For the text-containing cell, return its midpoint in [X, Y] coordinate format. 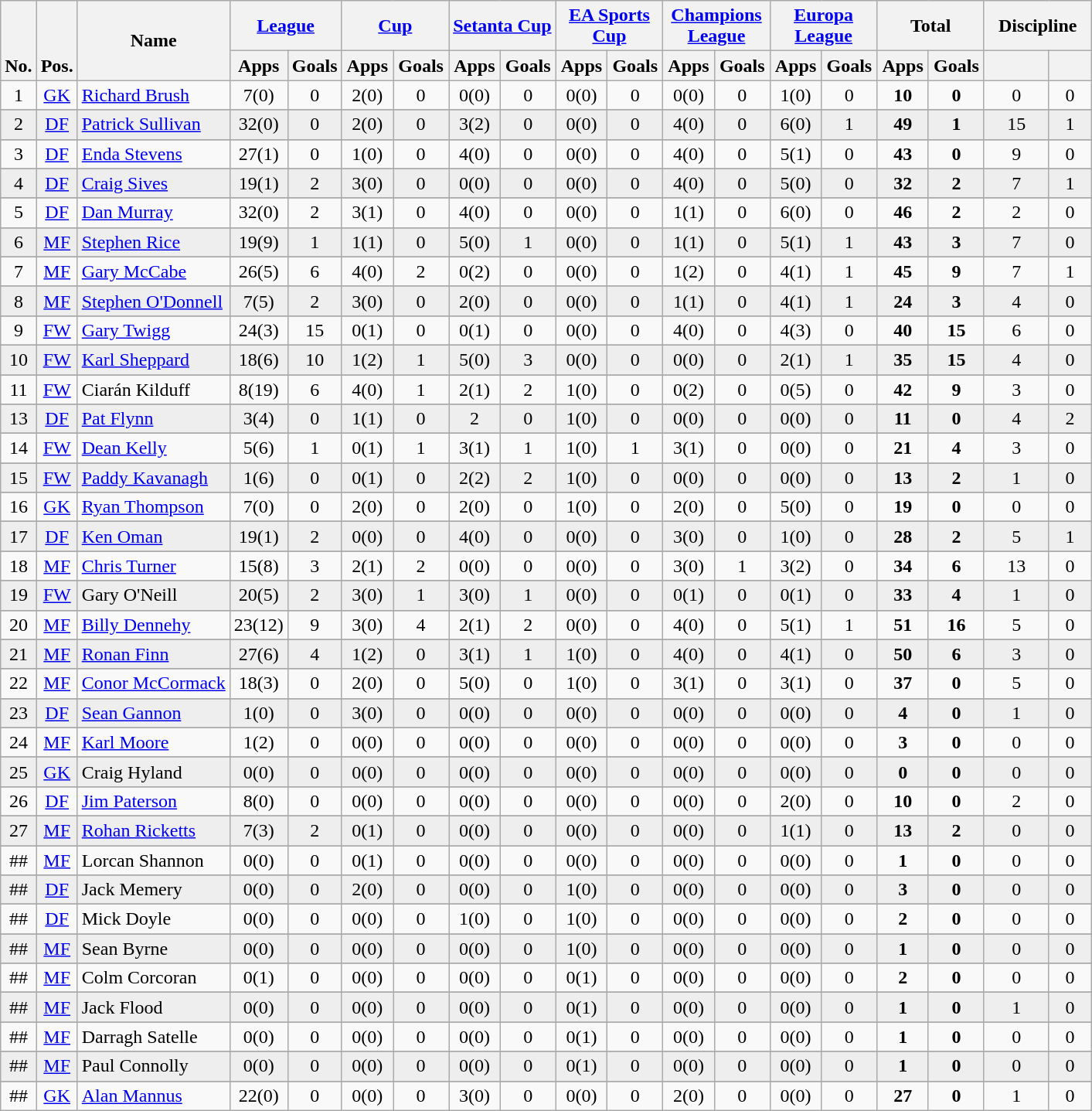
18(3) [258, 683]
26 [19, 801]
34 [903, 566]
35 [903, 360]
40 [903, 330]
Chris Turner [153, 566]
Sean Byrne [153, 949]
Gary Twigg [153, 330]
8 [19, 301]
51 [903, 625]
27(1) [258, 154]
Jack Memery [153, 890]
25 [19, 772]
Conor McCormack [153, 683]
Gary McCabe [153, 271]
No. [19, 40]
7(5) [258, 301]
50 [903, 654]
Patrick Sullivan [153, 124]
Name [153, 40]
37 [903, 683]
22 [19, 683]
Setanta Cup [502, 26]
17 [19, 537]
Ken Oman [153, 537]
19(9) [258, 242]
27(6) [258, 654]
Karl Moore [153, 742]
3(4) [258, 419]
Ronan Finn [153, 654]
15(8) [258, 566]
24(3) [258, 330]
Pos. [57, 40]
Paul Connolly [153, 1066]
33 [903, 595]
32 [903, 183]
Ciarán Kilduff [153, 389]
Mick Doyle [153, 919]
23 [19, 713]
20(5) [258, 595]
5(6) [258, 448]
42 [903, 389]
14 [19, 448]
EA Sports Cup [609, 26]
22(0) [258, 1096]
Total [930, 26]
18(6) [258, 360]
2(2) [475, 478]
7(3) [258, 830]
Pat Flynn [153, 419]
Sean Gannon [153, 713]
46 [903, 213]
Richard Brush [153, 95]
0(5) [796, 389]
Ryan Thompson [153, 507]
Darragh Satelle [153, 1037]
Jim Paterson [153, 801]
4(3) [796, 330]
8(19) [258, 389]
Gary O'Neill [153, 595]
Lorcan Shannon [153, 861]
Craig Sives [153, 183]
Rohan Ricketts [153, 830]
Dean Kelly [153, 448]
Enda Stevens [153, 154]
Colm Corcoran [153, 978]
League [286, 26]
20 [19, 625]
28 [903, 537]
Champions League [717, 26]
Stephen O'Donnell [153, 301]
18 [19, 566]
Billy Dennehy [153, 625]
Jack Flood [153, 1007]
26(5) [258, 271]
Stephen Rice [153, 242]
Paddy Kavanagh [153, 478]
8(0) [258, 801]
49 [903, 124]
Discipline [1037, 26]
Alan Mannus [153, 1096]
1(6) [258, 478]
Craig Hyland [153, 772]
Europa League [824, 26]
23(12) [258, 625]
45 [903, 271]
Dan Murray [153, 213]
Karl Sheppard [153, 360]
Cup [396, 26]
